Detect which cell encompasses the target text, then output its (X, Y) center coordinate. 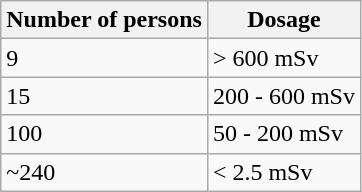
50 - 200 mSv (284, 134)
~240 (104, 172)
Number of persons (104, 20)
9 (104, 58)
200 - 600 mSv (284, 96)
Dosage (284, 20)
15 (104, 96)
100 (104, 134)
> 600 mSv (284, 58)
< 2.5 mSv (284, 172)
